Capture the cell that displays the provided text and extract its (x, y) central coordinate. 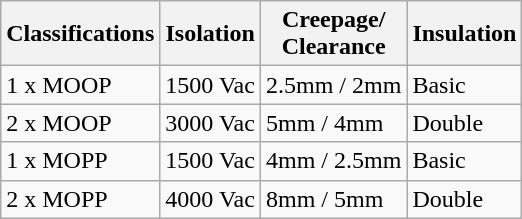
2 x MOOP (80, 123)
1 x MOPP (80, 161)
Classifications (80, 34)
5mm / 4mm (333, 123)
2.5mm / 2mm (333, 85)
Isolation (210, 34)
Creepage/Clearance (333, 34)
4mm / 2.5mm (333, 161)
1 x MOOP (80, 85)
Insulation (464, 34)
4000 Vac (210, 199)
3000 Vac (210, 123)
8mm / 5mm (333, 199)
2 x MOPP (80, 199)
